Output the (X, Y) coordinate of the center of the cell containing the given text.  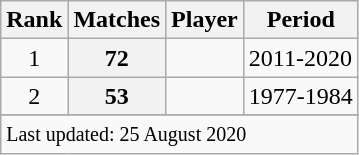
Matches (117, 20)
72 (117, 58)
2011-2020 (300, 58)
2 (34, 96)
1977-1984 (300, 96)
Player (205, 20)
Rank (34, 20)
53 (117, 96)
Last updated: 25 August 2020 (180, 134)
1 (34, 58)
Period (300, 20)
